For the text-containing cell, return its midpoint in [X, Y] coordinate format. 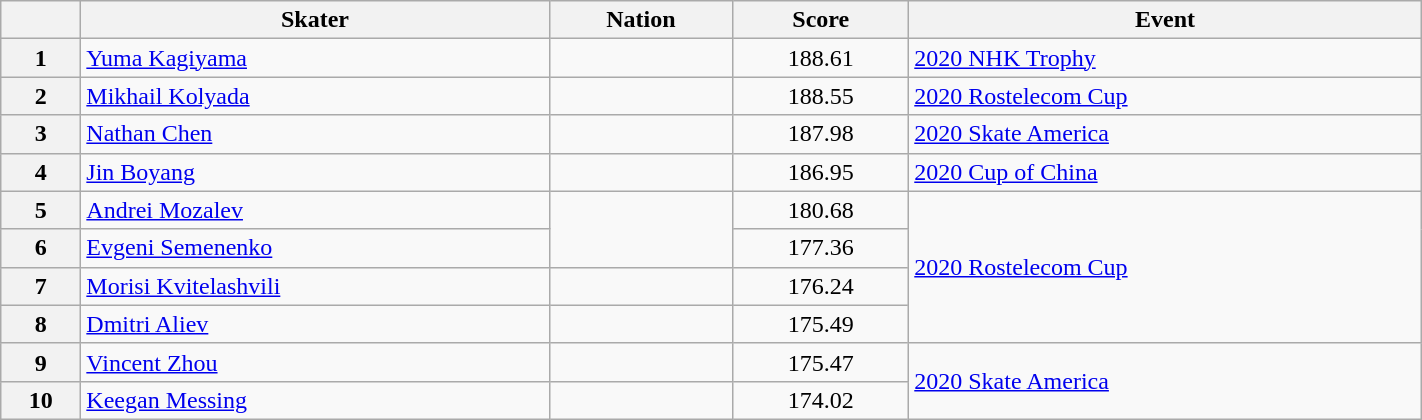
188.61 [821, 58]
Andrei Mozalev [315, 210]
Morisi Kvitelashvili [315, 286]
Evgeni Semenenko [315, 248]
Event [1166, 20]
3 [41, 134]
Nation [641, 20]
4 [41, 172]
175.47 [821, 362]
Skater [315, 20]
6 [41, 248]
186.95 [821, 172]
Mikhail Kolyada [315, 96]
Vincent Zhou [315, 362]
9 [41, 362]
7 [41, 286]
177.36 [821, 248]
2020 Cup of China [1166, 172]
Nathan Chen [315, 134]
Dmitri Aliev [315, 324]
Score [821, 20]
Jin Boyang [315, 172]
1 [41, 58]
180.68 [821, 210]
Yuma Kagiyama [315, 58]
188.55 [821, 96]
2020 NHK Trophy [1166, 58]
10 [41, 400]
8 [41, 324]
187.98 [821, 134]
174.02 [821, 400]
2 [41, 96]
5 [41, 210]
Keegan Messing [315, 400]
175.49 [821, 324]
176.24 [821, 286]
